Output the (x, y) coordinate of the center of the cell containing the given text.  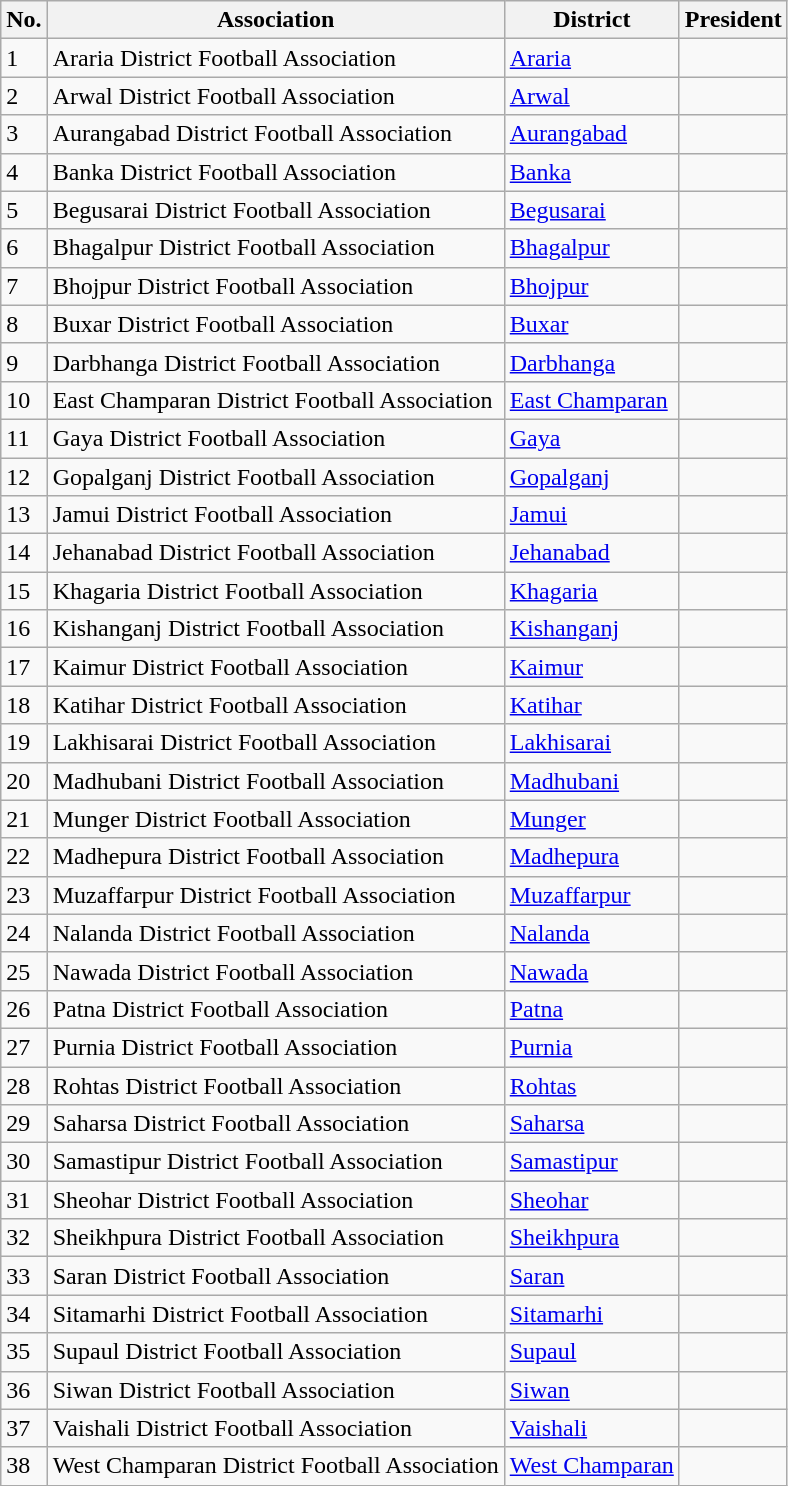
3 (24, 134)
Arwal District Football Association (276, 96)
14 (24, 553)
Lakhisarai (592, 743)
Aurangabad (592, 134)
Bhagalpur District Football Association (276, 248)
23 (24, 895)
Vaishali District Football Association (276, 1428)
Nawada District Football Association (276, 971)
Araria (592, 58)
Khagaria District Football Association (276, 591)
Association (276, 20)
Sheikhpura (592, 1238)
Patna (592, 1009)
Gaya (592, 438)
38 (24, 1466)
17 (24, 667)
Siwan (592, 1390)
15 (24, 591)
Samastipur (592, 1162)
Rohtas (592, 1085)
Vaishali (592, 1428)
8 (24, 324)
Banka District Football Association (276, 172)
5 (24, 210)
28 (24, 1085)
Munger District Football Association (276, 819)
Kaimur District Football Association (276, 667)
29 (24, 1124)
Purnia (592, 1047)
Darbhanga District Football Association (276, 362)
Begusarai District Football Association (276, 210)
21 (24, 819)
District (592, 20)
6 (24, 248)
32 (24, 1238)
Begusarai (592, 210)
36 (24, 1390)
Supaul (592, 1352)
31 (24, 1200)
Purnia District Football Association (276, 1047)
Supaul District Football Association (276, 1352)
Munger (592, 819)
Sitamarhi District Football Association (276, 1314)
Muzaffarpur (592, 895)
10 (24, 400)
25 (24, 971)
Madhepura District Football Association (276, 857)
Sheohar (592, 1200)
11 (24, 438)
Khagaria (592, 591)
Jamui (592, 515)
Bhojpur District Football Association (276, 286)
7 (24, 286)
12 (24, 477)
2 (24, 96)
Madhepura (592, 857)
Buxar (592, 324)
Muzaffarpur District Football Association (276, 895)
President (733, 20)
13 (24, 515)
16 (24, 629)
37 (24, 1428)
Banka (592, 172)
Arwal (592, 96)
20 (24, 781)
West Champaran District Football Association (276, 1466)
Saran District Football Association (276, 1276)
Gaya District Football Association (276, 438)
Bhagalpur (592, 248)
Aurangabad District Football Association (276, 134)
Kaimur (592, 667)
Saran (592, 1276)
24 (24, 933)
Lakhisarai District Football Association (276, 743)
33 (24, 1276)
27 (24, 1047)
West Champaran (592, 1466)
Buxar District Football Association (276, 324)
Bhojpur (592, 286)
Katihar (592, 705)
9 (24, 362)
22 (24, 857)
East Champaran (592, 400)
Nalanda District Football Association (276, 933)
Nalanda (592, 933)
Sheohar District Football Association (276, 1200)
Saharsa District Football Association (276, 1124)
35 (24, 1352)
26 (24, 1009)
Samastipur District Football Association (276, 1162)
1 (24, 58)
Siwan District Football Association (276, 1390)
Darbhanga (592, 362)
Gopalganj District Football Association (276, 477)
Jehanabad (592, 553)
Sitamarhi (592, 1314)
Katihar District Football Association (276, 705)
Jehanabad District Football Association (276, 553)
Patna District Football Association (276, 1009)
Gopalganj (592, 477)
Saharsa (592, 1124)
Jamui District Football Association (276, 515)
Kishanganj District Football Association (276, 629)
Sheikhpura District Football Association (276, 1238)
Rohtas District Football Association (276, 1085)
Kishanganj (592, 629)
19 (24, 743)
34 (24, 1314)
4 (24, 172)
18 (24, 705)
30 (24, 1162)
Araria District Football Association (276, 58)
Madhubani District Football Association (276, 781)
No. (24, 20)
Madhubani (592, 781)
East Champaran District Football Association (276, 400)
Nawada (592, 971)
